Extract the (x, y) coordinate from the center of the cell holding the provided text.  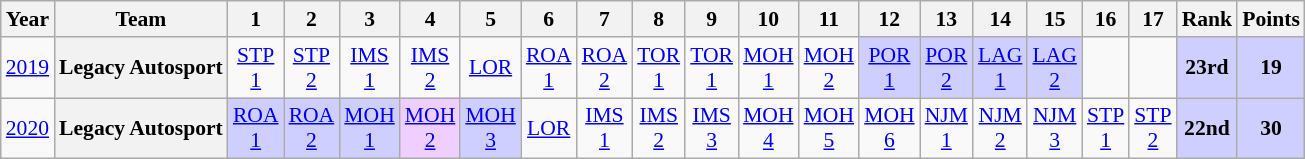
Points (1271, 19)
14 (1000, 19)
8 (658, 19)
MOH6 (890, 128)
POR1 (890, 68)
Rank (1208, 19)
NJM2 (1000, 128)
IMS3 (712, 128)
POR2 (946, 68)
17 (1152, 19)
10 (768, 19)
4 (430, 19)
LAG2 (1054, 68)
MOH4 (768, 128)
15 (1054, 19)
1 (256, 19)
6 (549, 19)
Team (141, 19)
2020 (28, 128)
16 (1106, 19)
11 (830, 19)
NJM3 (1054, 128)
13 (946, 19)
MOH3 (490, 128)
3 (370, 19)
NJM1 (946, 128)
LAG1 (1000, 68)
Year (28, 19)
19 (1271, 68)
MOH5 (830, 128)
9 (712, 19)
22nd (1208, 128)
2 (312, 19)
7 (605, 19)
30 (1271, 128)
23rd (1208, 68)
5 (490, 19)
12 (890, 19)
2019 (28, 68)
